Search for the cell housing the specified text and yield its (X, Y) center coordinate. 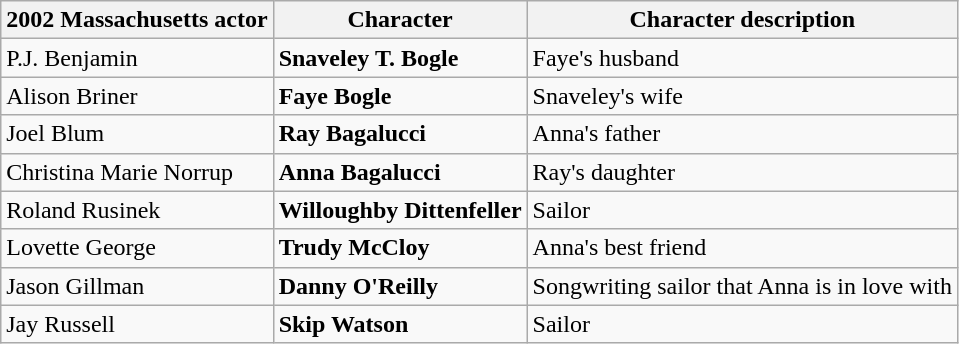
Christina Marie Norrup (137, 172)
Ray Bagalucci (400, 134)
Anna's father (742, 134)
Skip Watson (400, 324)
Roland Rusinek (137, 210)
Alison Briner (137, 96)
Ray's daughter (742, 172)
Anna's best friend (742, 248)
Faye's husband (742, 58)
Songwriting sailor that Anna is in love with (742, 286)
Willoughby Dittenfeller (400, 210)
P.J. Benjamin (137, 58)
Lovette George (137, 248)
Snaveley T. Bogle (400, 58)
2002 Massachusetts actor (137, 20)
Trudy McCloy (400, 248)
Jay Russell (137, 324)
Character (400, 20)
Faye Bogle (400, 96)
Character description (742, 20)
Danny O'Reilly (400, 286)
Jason Gillman (137, 286)
Snaveley's wife (742, 96)
Joel Blum (137, 134)
Anna Bagalucci (400, 172)
